Search for the cell housing the specified text and yield its (x, y) center coordinate. 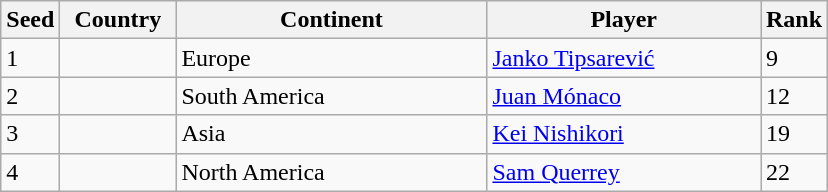
9 (794, 58)
Europe (332, 58)
Sam Querrey (624, 172)
12 (794, 96)
Seed (30, 20)
Continent (332, 20)
Country (118, 20)
Asia (332, 134)
Juan Mónaco (624, 96)
2 (30, 96)
South America (332, 96)
Rank (794, 20)
4 (30, 172)
Janko Tipsarević (624, 58)
19 (794, 134)
Kei Nishikori (624, 134)
Player (624, 20)
22 (794, 172)
1 (30, 58)
3 (30, 134)
North America (332, 172)
